Capture the cell that displays the provided text and extract its [x, y] central coordinate. 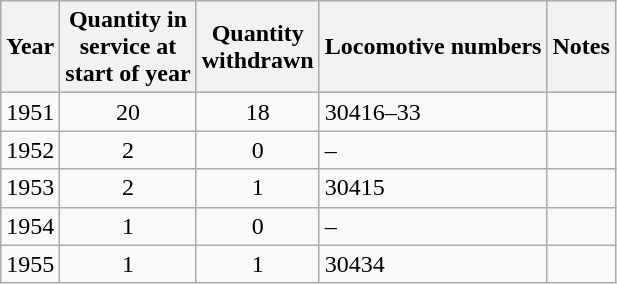
Year [30, 47]
1954 [30, 226]
1955 [30, 264]
1953 [30, 188]
Notes [581, 47]
20 [128, 112]
30415 [433, 188]
30434 [433, 264]
30416–33 [433, 112]
1951 [30, 112]
Locomotive numbers [433, 47]
Quantity inservice atstart of year [128, 47]
Quantitywithdrawn [258, 47]
1952 [30, 150]
18 [258, 112]
